Provide the (x, y) coordinate of the cell's center where the given text is located.  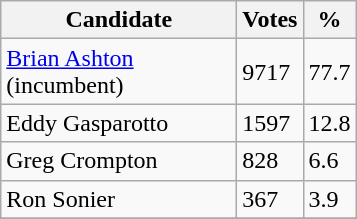
Eddy Gasparotto (119, 123)
Brian Ashton (incumbent) (119, 72)
1597 (270, 123)
% (330, 20)
Greg Crompton (119, 161)
77.7 (330, 72)
9717 (270, 72)
6.6 (330, 161)
Candidate (119, 20)
12.8 (330, 123)
367 (270, 199)
Votes (270, 20)
3.9 (330, 199)
828 (270, 161)
Ron Sonier (119, 199)
